Scan for the cell matching the given text and deliver its (X, Y) coordinate at center. 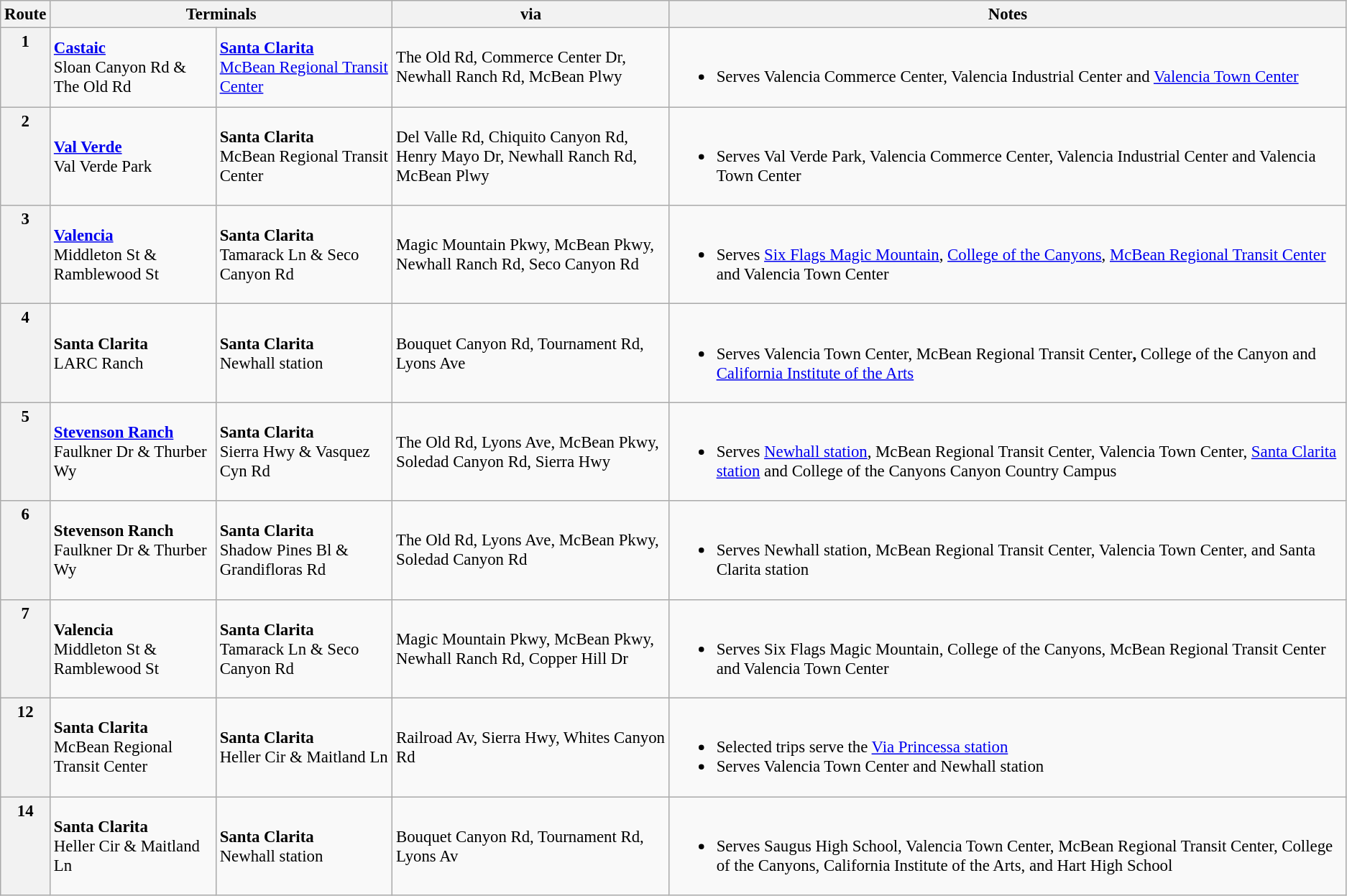
2 (26, 157)
7 (26, 648)
Serves Valencia Town Center, McBean Regional Transit Center, College of the Canyon and California Institute of the Arts (1008, 354)
The Old Rd, Commerce Center Dr, Newhall Ranch Rd, McBean Plwy (531, 68)
CastaicSloan Canyon Rd & The Old Rd (134, 68)
Val VerdeVal Verde Park (134, 157)
Magic Mountain Pkwy, McBean Pkwy, Newhall Ranch Rd, Seco Canyon Rd (531, 254)
Route (26, 14)
Serves Valencia Commerce Center, Valencia Industrial Center and Valencia Town Center (1008, 68)
Magic Mountain Pkwy, McBean Pkwy, Newhall Ranch Rd, Copper Hill Dr (531, 648)
The Old Rd, Lyons Ave, McBean Pkwy, Soledad Canyon Rd (531, 550)
6 (26, 550)
The Old Rd, Lyons Ave, McBean Pkwy, Soledad Canyon Rd, Sierra Hwy (531, 451)
Railroad Av, Sierra Hwy, Whites Canyon Rd (531, 747)
Terminals (221, 14)
Santa ClaritaShadow Pines Bl & Grandifloras Rd (303, 550)
Del Valle Rd, Chiquito Canyon Rd, Henry Mayo Dr, Newhall Ranch Rd, McBean Plwy (531, 157)
Serves Newhall station, McBean Regional Transit Center, Valencia Town Center, and Santa Clarita station (1008, 550)
via (531, 14)
Selected trips serve the Via Princessa stationServes Valencia Town Center and Newhall station (1008, 747)
14 (26, 846)
Santa ClaritaLARC Ranch (134, 354)
Bouquet Canyon Rd, Tournament Rd, Lyons Av (531, 846)
5 (26, 451)
Notes (1008, 14)
Bouquet Canyon Rd, Tournament Rd, Lyons Ave (531, 354)
3 (26, 254)
Serves Val Verde Park, Valencia Commerce Center, Valencia Industrial Center and Valencia Town Center (1008, 157)
12 (26, 747)
Santa ClaritaSierra Hwy & Vasquez Cyn Rd (303, 451)
4 (26, 354)
Serves Newhall station, McBean Regional Transit Center, Valencia Town Center, Santa Clarita station and College of the Canyons Canyon Country Campus (1008, 451)
1 (26, 68)
